For the text-containing cell, return its midpoint in (x, y) coordinate format. 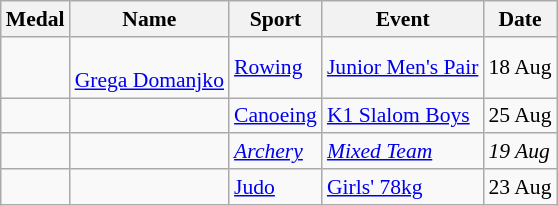
Canoeing (276, 116)
19 Aug (520, 152)
Rowing (276, 68)
Judo (276, 187)
Date (520, 19)
25 Aug (520, 116)
23 Aug (520, 187)
Event (403, 19)
Mixed Team (403, 152)
Girls' 78kg (403, 187)
Medal (36, 19)
Junior Men's Pair (403, 68)
Archery (276, 152)
Sport (276, 19)
K1 Slalom Boys (403, 116)
Name (150, 19)
18 Aug (520, 68)
Grega Domanjko (150, 68)
